From the cell containing the given text, extract its center point as [x, y] coordinate. 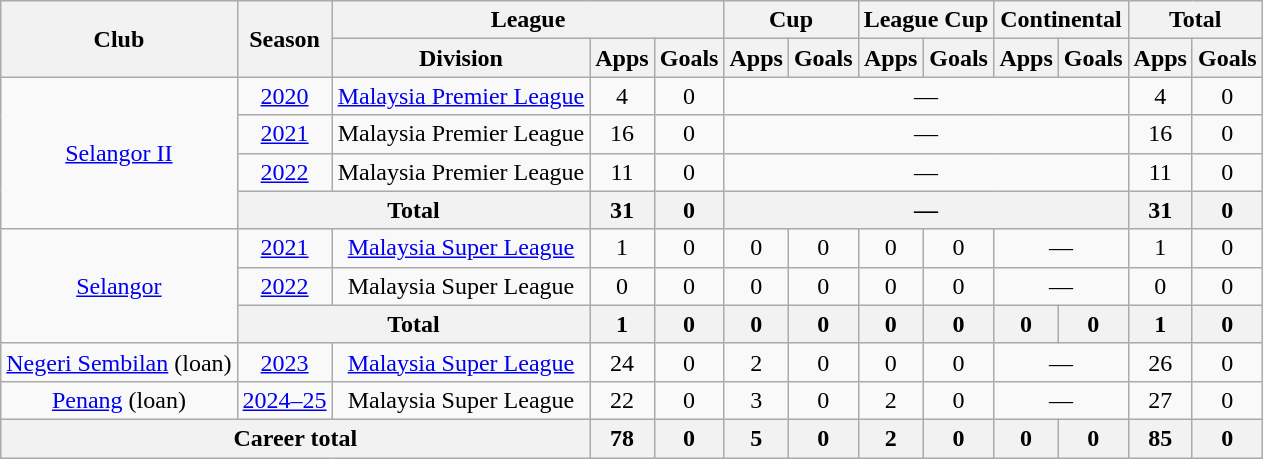
Division [461, 58]
24 [622, 362]
Negeri Sembilan (loan) [119, 362]
22 [622, 400]
27 [1160, 400]
Club [119, 39]
2023 [284, 362]
Cup [791, 20]
Selangor II [119, 153]
Career total [296, 438]
26 [1160, 362]
2024–25 [284, 400]
2020 [284, 96]
League [528, 20]
Penang (loan) [119, 400]
85 [1160, 438]
Selangor [119, 286]
3 [756, 400]
Season [284, 39]
Continental [1061, 20]
League Cup [926, 20]
5 [756, 438]
78 [622, 438]
